Pinpoint the cell where the given text exists, returning its (X, Y) midpoint coordinate. 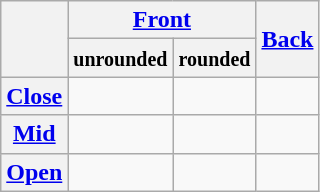
Open (34, 172)
Front (162, 20)
rounded (214, 58)
Mid (34, 134)
unrounded (120, 58)
Back (288, 39)
Close (34, 96)
